Provide the (X, Y) coordinate of the cell's center where the given text is located.  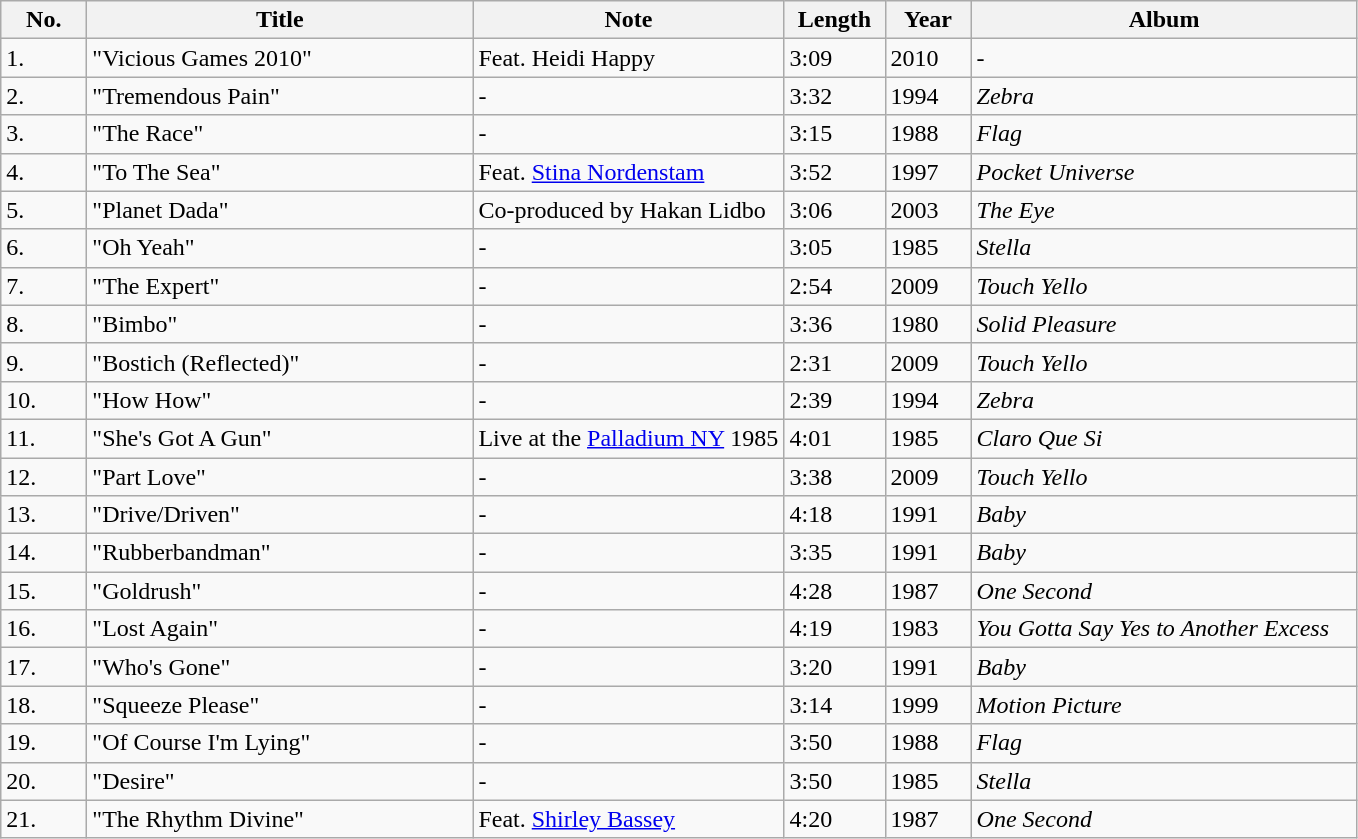
Claro Que Si (1164, 438)
19. (44, 743)
3:52 (834, 172)
"Vicious Games 2010" (280, 58)
Pocket Universe (1164, 172)
2. (44, 96)
"Part Love" (280, 477)
You Gotta Say Yes to Another Excess (1164, 629)
4:20 (834, 819)
"Planet Dada" (280, 210)
1980 (928, 324)
11. (44, 438)
2:39 (834, 400)
2:31 (834, 362)
3:20 (834, 667)
3:15 (834, 134)
The Eye (1164, 210)
"Lost Again" (280, 629)
3:09 (834, 58)
Title (280, 20)
5. (44, 210)
3:05 (834, 248)
"Bimbo" (280, 324)
"Squeeze Please" (280, 705)
2010 (928, 58)
12. (44, 477)
Solid Pleasure (1164, 324)
15. (44, 591)
"Rubberbandman" (280, 553)
8. (44, 324)
2003 (928, 210)
7. (44, 286)
Feat. Heidi Happy (628, 58)
2:54 (834, 286)
21. (44, 819)
6. (44, 248)
3:14 (834, 705)
10. (44, 400)
Co-produced by Hakan Lidbo (628, 210)
Live at the Palladium NY 1985 (628, 438)
4:19 (834, 629)
3. (44, 134)
3:06 (834, 210)
"Of Course I'm Lying" (280, 743)
"Tremendous Pain" (280, 96)
"The Expert" (280, 286)
"Bostich (Reflected)" (280, 362)
Year (928, 20)
"She's Got A Gun" (280, 438)
"The Rhythm Divine" (280, 819)
1997 (928, 172)
4:28 (834, 591)
"Who's Gone" (280, 667)
13. (44, 515)
Feat. Shirley Bassey (628, 819)
3:35 (834, 553)
1. (44, 58)
4. (44, 172)
3:38 (834, 477)
4:18 (834, 515)
14. (44, 553)
"Goldrush" (280, 591)
17. (44, 667)
Feat. Stina Nordenstam (628, 172)
"Desire" (280, 781)
"To The Sea" (280, 172)
4:01 (834, 438)
18. (44, 705)
Motion Picture (1164, 705)
1983 (928, 629)
Note (628, 20)
20. (44, 781)
"Oh Yeah" (280, 248)
"Drive/Driven" (280, 515)
1999 (928, 705)
Album (1164, 20)
3:32 (834, 96)
"The Race" (280, 134)
"How How" (280, 400)
9. (44, 362)
3:36 (834, 324)
Length (834, 20)
16. (44, 629)
No. (44, 20)
